Pinpoint the cell where the given text exists, returning its [X, Y] midpoint coordinate. 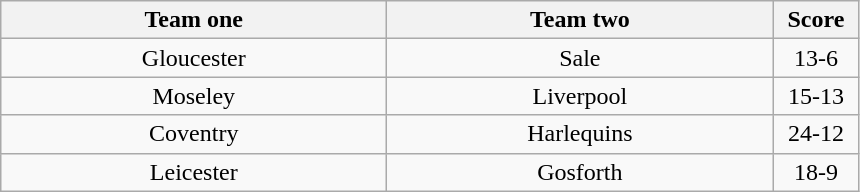
Sale [580, 58]
Gloucester [194, 58]
Coventry [194, 134]
Moseley [194, 96]
13-6 [816, 58]
Harlequins [580, 134]
Liverpool [580, 96]
15-13 [816, 96]
Team two [580, 20]
Team one [194, 20]
Score [816, 20]
Leicester [194, 172]
18-9 [816, 172]
Gosforth [580, 172]
24-12 [816, 134]
